Scan for the cell matching the given text and deliver its [x, y] coordinate at center. 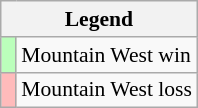
Mountain West loss [106, 90]
Mountain West win [106, 55]
Legend [99, 19]
